Pinpoint the cell where the given text exists, returning its (X, Y) midpoint coordinate. 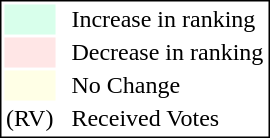
Received Votes (168, 119)
(RV) (29, 119)
Decrease in ranking (168, 53)
Increase in ranking (168, 19)
No Change (168, 85)
